Search for the cell housing the specified text and yield its (x, y) center coordinate. 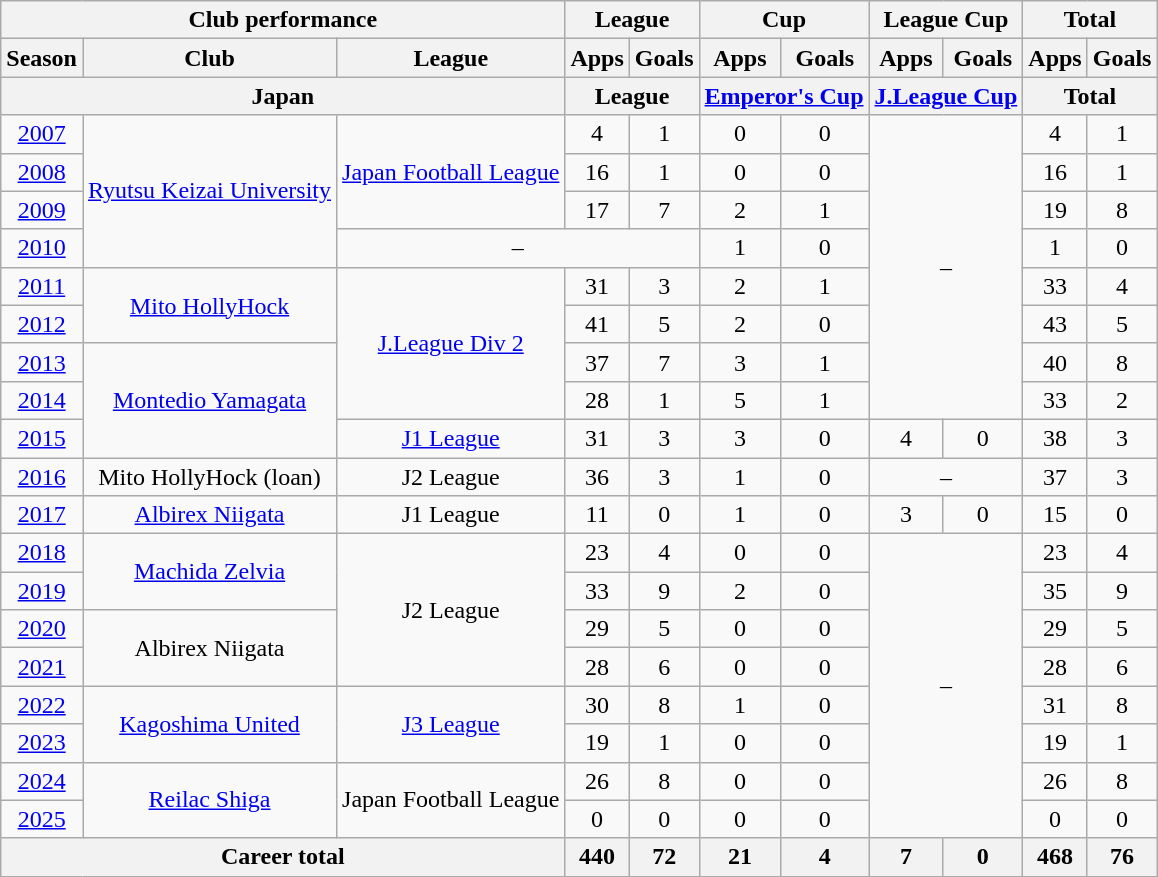
76 (1122, 857)
Season (42, 58)
2022 (42, 705)
Montedio Yamagata (209, 400)
40 (1055, 362)
2013 (42, 362)
2023 (42, 743)
2020 (42, 629)
2016 (42, 477)
J3 League (451, 724)
2015 (42, 438)
Reilac Shiga (209, 800)
2012 (42, 324)
2009 (42, 210)
2017 (42, 515)
Club performance (283, 20)
Cup (784, 20)
2014 (42, 400)
2011 (42, 286)
Emperor's Cup (784, 96)
2021 (42, 667)
2024 (42, 781)
Mito HollyHock (loan) (209, 477)
21 (740, 857)
15 (1055, 515)
36 (597, 477)
Club (209, 58)
2010 (42, 248)
2025 (42, 819)
468 (1055, 857)
J.League Cup (946, 96)
35 (1055, 591)
2008 (42, 172)
League Cup (946, 20)
30 (597, 705)
Mito HollyHock (209, 305)
11 (597, 515)
2018 (42, 553)
Ryutsu Keizai University (209, 191)
Machida Zelvia (209, 572)
Career total (283, 857)
72 (664, 857)
2019 (42, 591)
41 (597, 324)
440 (597, 857)
Japan (283, 96)
38 (1055, 438)
43 (1055, 324)
2007 (42, 134)
Kagoshima United (209, 724)
J.League Div 2 (451, 343)
17 (597, 210)
